Detect which cell encompasses the target text, then output its (X, Y) center coordinate. 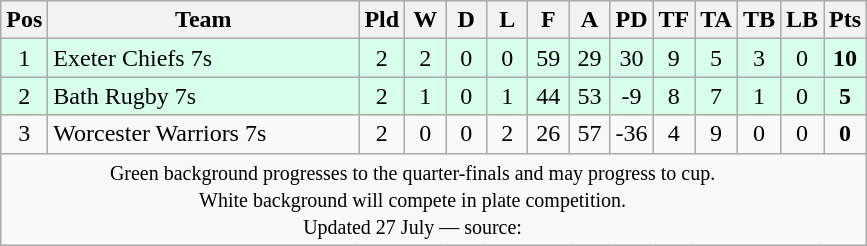
LB (802, 20)
PD (632, 20)
TB (758, 20)
-36 (632, 134)
Worcester Warriors 7s (204, 134)
L (508, 20)
Bath Rugby 7s (204, 96)
F (548, 20)
53 (590, 96)
TF (674, 20)
29 (590, 58)
-9 (632, 96)
A (590, 20)
Exeter Chiefs 7s (204, 58)
TA (716, 20)
Pos (24, 20)
7 (716, 96)
44 (548, 96)
8 (674, 96)
26 (548, 134)
Team (204, 20)
Pts (846, 20)
4 (674, 134)
Pld (382, 20)
59 (548, 58)
W (426, 20)
30 (632, 58)
D (466, 20)
57 (590, 134)
10 (846, 58)
